Search for the cell housing the specified text and yield its [X, Y] center coordinate. 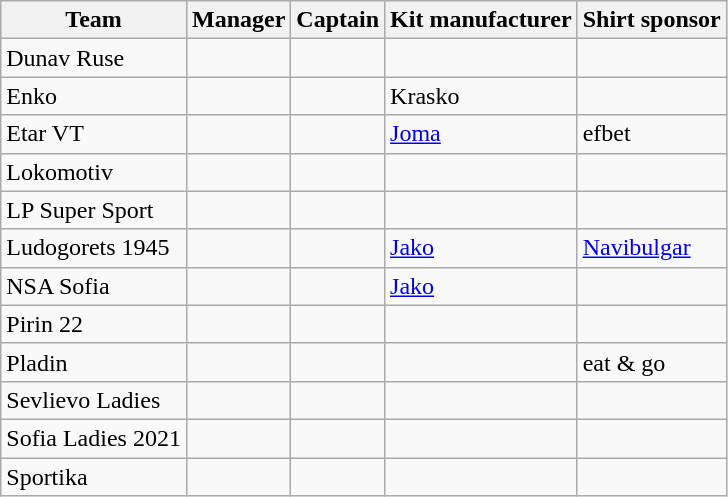
Sevlievo Ladies [94, 400]
Sportika [94, 477]
efbet [652, 134]
Sofia Ladies 2021 [94, 438]
Team [94, 20]
Pirin 22 [94, 324]
Etar VT [94, 134]
Manager [238, 20]
Enko [94, 96]
Shirt sponsor [652, 20]
Navibulgar [652, 248]
eat & go [652, 362]
Kit manufacturer [482, 20]
Ludogorets 1945 [94, 248]
Pladin [94, 362]
Captain [338, 20]
Joma [482, 134]
Dunav Ruse [94, 58]
NSA Sofia [94, 286]
LP Super Sport [94, 210]
Krasko [482, 96]
Lokomotiv [94, 172]
